Locate the cell with the specified text and output its (X, Y) center coordinate. 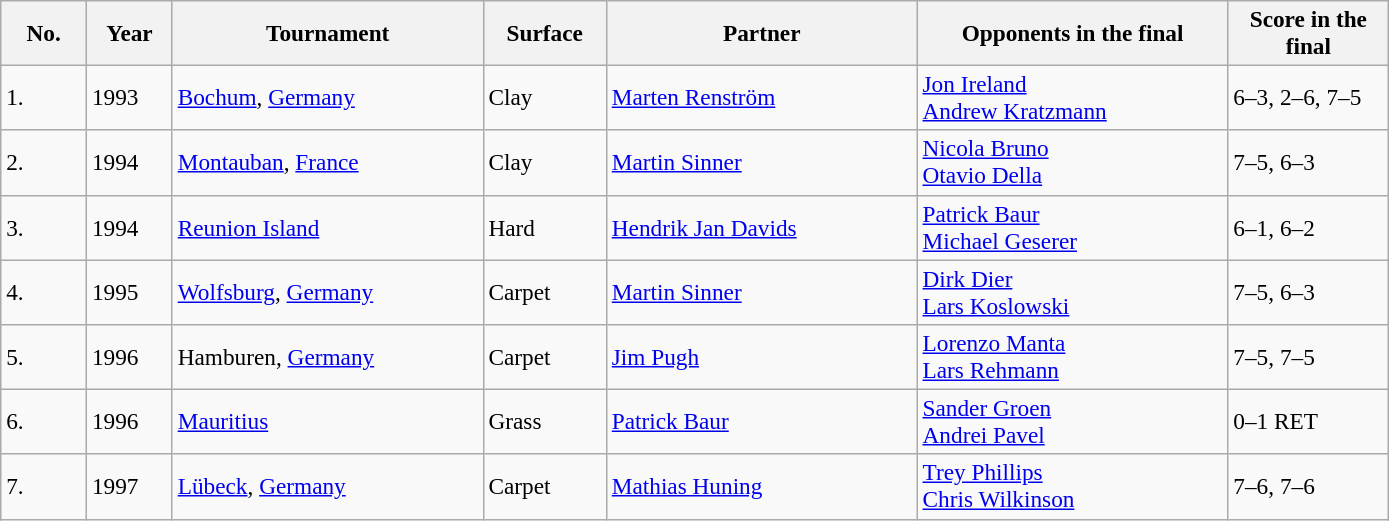
Hendrik Jan Davids (762, 228)
Jon Ireland Andrew Kratzmann (1072, 98)
1. (44, 98)
Lorenzo Manta Lars Rehmann (1072, 356)
Bochum, Germany (328, 98)
Trey Phillips Chris Wilkinson (1072, 486)
Mauritius (328, 422)
2. (44, 162)
1995 (130, 292)
7. (44, 486)
Dirk Dier Lars Koslowski (1072, 292)
6. (44, 422)
Surface (544, 32)
3. (44, 228)
Opponents in the final (1072, 32)
Nicola Bruno Otavio Della (1072, 162)
Wolfsburg, Germany (328, 292)
Marten Renström (762, 98)
Patrick Baur Michael Geserer (1072, 228)
7–5, 7–5 (1308, 356)
Sander Groen Andrei Pavel (1072, 422)
Tournament (328, 32)
Montauban, France (328, 162)
5. (44, 356)
Reunion Island (328, 228)
Mathias Huning (762, 486)
0–1 RET (1308, 422)
Jim Pugh (762, 356)
Hamburen, Germany (328, 356)
Lübeck, Germany (328, 486)
No. (44, 32)
4. (44, 292)
Partner (762, 32)
1997 (130, 486)
7–6, 7–6 (1308, 486)
6–1, 6–2 (1308, 228)
Hard (544, 228)
Year (130, 32)
Score in the final (1308, 32)
1993 (130, 98)
Patrick Baur (762, 422)
6–3, 2–6, 7–5 (1308, 98)
Grass (544, 422)
